Output the (X, Y) coordinate of the center of the cell containing the given text.  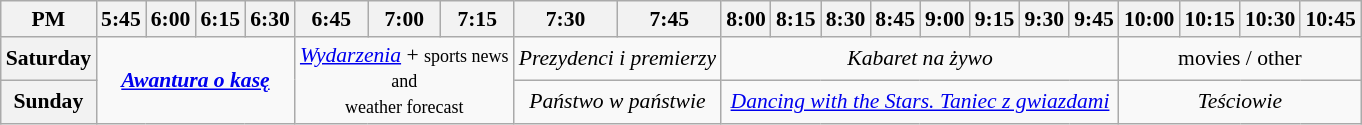
7:00 (404, 19)
6:00 (171, 19)
8:45 (895, 19)
9:15 (995, 19)
movies / other (1240, 58)
6:15 (220, 19)
Prezydenci i premierzy (618, 58)
6:30 (270, 19)
Kabaret na żywo (920, 58)
10:30 (1270, 19)
Dancing with the Stars. Taniec z gwiazdami (920, 102)
8:30 (846, 19)
10:45 (1330, 19)
10:15 (1209, 19)
9:00 (945, 19)
5:45 (121, 19)
8:15 (796, 19)
Sunday (48, 102)
PM (48, 19)
7:15 (478, 19)
Wydarzenia + sports newsandweather forecast (404, 80)
10:00 (1149, 19)
Teściowie (1240, 102)
Awantura o kasę (196, 80)
8:00 (746, 19)
9:30 (1044, 19)
9:45 (1094, 19)
6:45 (332, 19)
7:30 (566, 19)
7:45 (669, 19)
Państwo w państwie (618, 102)
Saturday (48, 58)
